Return the (x, y) coordinate for the center point of the cell that contains the specified text.  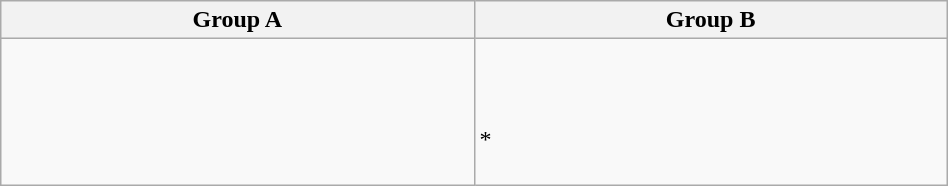
* (710, 112)
Group A (238, 20)
Group B (710, 20)
